Output the [x, y] coordinate of the center of the cell containing the given text.  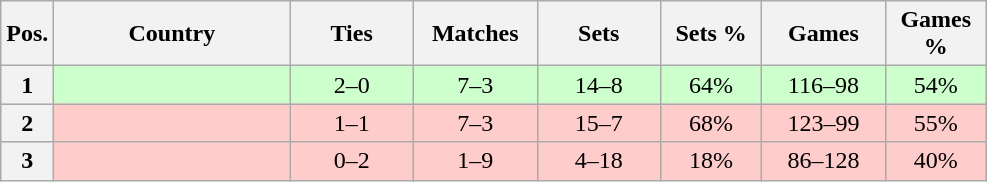
Pos. [28, 34]
0–2 [352, 161]
64% [712, 85]
14–8 [599, 85]
Games [824, 34]
Ties [352, 34]
40% [936, 161]
Games % [936, 34]
15–7 [599, 123]
1–1 [352, 123]
123–99 [824, 123]
18% [712, 161]
Country [172, 34]
116–98 [824, 85]
Sets [599, 34]
Matches [475, 34]
3 [28, 161]
2 [28, 123]
55% [936, 123]
1 [28, 85]
1–9 [475, 161]
54% [936, 85]
68% [712, 123]
Sets % [712, 34]
86–128 [824, 161]
2–0 [352, 85]
4–18 [599, 161]
